Return the [X, Y] coordinate for the center point of the cell that contains the specified text.  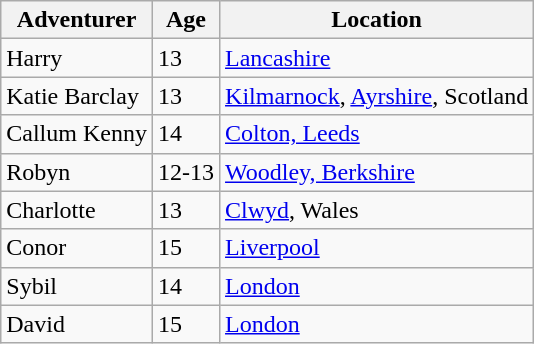
Location [377, 20]
Adventurer [77, 20]
David [77, 324]
Charlotte [77, 210]
Kilmarnock, Ayrshire, Scotland [377, 96]
Harry [77, 58]
Lancashire [377, 58]
Woodley, Berkshire [377, 172]
Robyn [77, 172]
Age [186, 20]
Sybil [77, 286]
Clwyd, Wales [377, 210]
Liverpool [377, 248]
Callum Kenny [77, 134]
Conor [77, 248]
Katie Barclay [77, 96]
12-13 [186, 172]
Colton, Leeds [377, 134]
